Identify which cell holds the provided text, then report its (x, y) central coordinate. 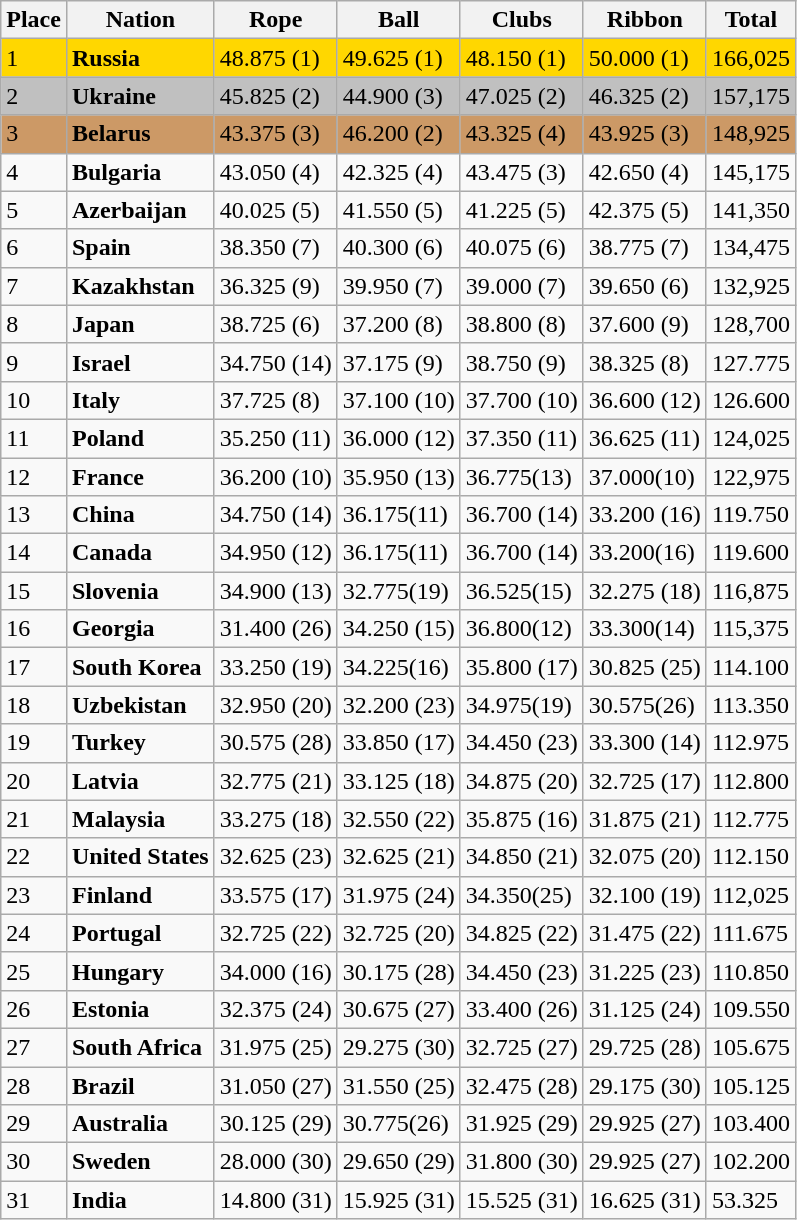
Finland (140, 895)
33.400 (26) (522, 1009)
37.700 (10) (522, 400)
37.600 (9) (644, 324)
31.400 (26) (276, 629)
37.175 (9) (398, 362)
35.800 (17) (522, 667)
38.750 (9) (522, 362)
33.125 (18) (398, 781)
110.850 (750, 971)
36.775(13) (522, 477)
33.300 (14) (644, 743)
102.200 (750, 1162)
30.175 (28) (398, 971)
112.975 (750, 743)
112.775 (750, 819)
Spain (140, 248)
1 (34, 58)
Estonia (140, 1009)
48.150 (1) (522, 58)
34.000 (16) (276, 971)
Poland (140, 438)
6 (34, 248)
43.375 (3) (276, 134)
38.725 (6) (276, 324)
32.950 (20) (276, 705)
40.025 (5) (276, 210)
34.250 (15) (398, 629)
17 (34, 667)
30.125 (29) (276, 1124)
122,975 (750, 477)
Israel (140, 362)
34.975(19) (522, 705)
13 (34, 515)
37.200 (8) (398, 324)
112.800 (750, 781)
43.325 (4) (522, 134)
29 (34, 1124)
14.800 (31) (276, 1200)
2 (34, 96)
119.750 (750, 515)
115,375 (750, 629)
28 (34, 1085)
29.275 (30) (398, 1047)
33.250 (19) (276, 667)
3 (34, 134)
31.050 (27) (276, 1085)
29.650 (29) (398, 1162)
33.850 (17) (398, 743)
Kazakhstan (140, 286)
16.625 (31) (644, 1200)
105.675 (750, 1047)
32.550 (22) (398, 819)
166,025 (750, 58)
Brazil (140, 1085)
41.550 (5) (398, 210)
Turkey (140, 743)
53.325 (750, 1200)
37.100 (10) (398, 400)
35.250 (11) (276, 438)
32.075 (20) (644, 857)
34.900 (13) (276, 591)
43.050 (4) (276, 172)
44.900 (3) (398, 96)
48.875 (1) (276, 58)
23 (34, 895)
32.725 (27) (522, 1047)
32.625 (23) (276, 857)
France (140, 477)
103.400 (750, 1124)
30.675 (27) (398, 1009)
15 (34, 591)
43.925 (3) (644, 134)
32.725 (17) (644, 781)
39.950 (7) (398, 286)
32.275 (18) (644, 591)
37.725 (8) (276, 400)
24 (34, 933)
33.200 (16) (644, 515)
34.350(25) (522, 895)
42.375 (5) (644, 210)
35.950 (13) (398, 477)
32.100 (19) (644, 895)
31.975 (24) (398, 895)
32.775 (21) (276, 781)
China (140, 515)
37.350 (11) (522, 438)
35.875 (16) (522, 819)
Ribbon (644, 20)
31.225 (23) (644, 971)
36.200 (10) (276, 477)
33.300(14) (644, 629)
32.625 (21) (398, 857)
31.800 (30) (522, 1162)
127.775 (750, 362)
31.975 (25) (276, 1047)
32.725 (22) (276, 933)
46.325 (2) (644, 96)
Bulgaria (140, 172)
15.925 (31) (398, 1200)
10 (34, 400)
United States (140, 857)
33.575 (17) (276, 895)
Clubs (522, 20)
28.000 (30) (276, 1162)
31.550 (25) (398, 1085)
32.375 (24) (276, 1009)
22 (34, 857)
Georgia (140, 629)
49.625 (1) (398, 58)
25 (34, 971)
46.200 (2) (398, 134)
4 (34, 172)
39.000 (7) (522, 286)
Malaysia (140, 819)
157,175 (750, 96)
41.225 (5) (522, 210)
111.675 (750, 933)
India (140, 1200)
128,700 (750, 324)
Australia (140, 1124)
Place (34, 20)
32.475 (28) (522, 1085)
141,350 (750, 210)
Total (750, 20)
26 (34, 1009)
Azerbaijan (140, 210)
36.000 (12) (398, 438)
145,175 (750, 172)
Hungary (140, 971)
30.825 (25) (644, 667)
Ball (398, 20)
39.650 (6) (644, 286)
Belarus (140, 134)
116,875 (750, 591)
45.825 (2) (276, 96)
Rope (276, 20)
31 (34, 1200)
Sweden (140, 1162)
119.600 (750, 553)
30.775(26) (398, 1124)
Japan (140, 324)
112,025 (750, 895)
134,475 (750, 248)
Nation (140, 20)
40.300 (6) (398, 248)
16 (34, 629)
37.000(10) (644, 477)
31.125 (24) (644, 1009)
132,925 (750, 286)
7 (34, 286)
34.225(16) (398, 667)
Italy (140, 400)
113.350 (750, 705)
Portugal (140, 933)
31.875 (21) (644, 819)
Latvia (140, 781)
34.950 (12) (276, 553)
114.100 (750, 667)
Russia (140, 58)
34.875 (20) (522, 781)
27 (34, 1047)
32.725 (20) (398, 933)
112.150 (750, 857)
42.650 (4) (644, 172)
36.625 (11) (644, 438)
50.000 (1) (644, 58)
34.850 (21) (522, 857)
31.925 (29) (522, 1124)
42.325 (4) (398, 172)
33.200(16) (644, 553)
8 (34, 324)
20 (34, 781)
Canada (140, 553)
38.775 (7) (644, 248)
South Korea (140, 667)
Slovenia (140, 591)
36.325 (9) (276, 286)
47.025 (2) (522, 96)
11 (34, 438)
40.075 (6) (522, 248)
21 (34, 819)
5 (34, 210)
32.775(19) (398, 591)
19 (34, 743)
15.525 (31) (522, 1200)
124,025 (750, 438)
36.600 (12) (644, 400)
105.125 (750, 1085)
109.550 (750, 1009)
Ukraine (140, 96)
126.600 (750, 400)
34.825 (22) (522, 933)
30.575 (28) (276, 743)
18 (34, 705)
9 (34, 362)
South Africa (140, 1047)
36.525(15) (522, 591)
38.325 (8) (644, 362)
12 (34, 477)
Uzbekistan (140, 705)
36.800(12) (522, 629)
33.275 (18) (276, 819)
38.800 (8) (522, 324)
30.575(26) (644, 705)
29.725 (28) (644, 1047)
31.475 (22) (644, 933)
148,925 (750, 134)
38.350 (7) (276, 248)
32.200 (23) (398, 705)
14 (34, 553)
30 (34, 1162)
43.475 (3) (522, 172)
29.175 (30) (644, 1085)
